Return the [x, y] coordinate for the center point of the cell that contains the specified text.  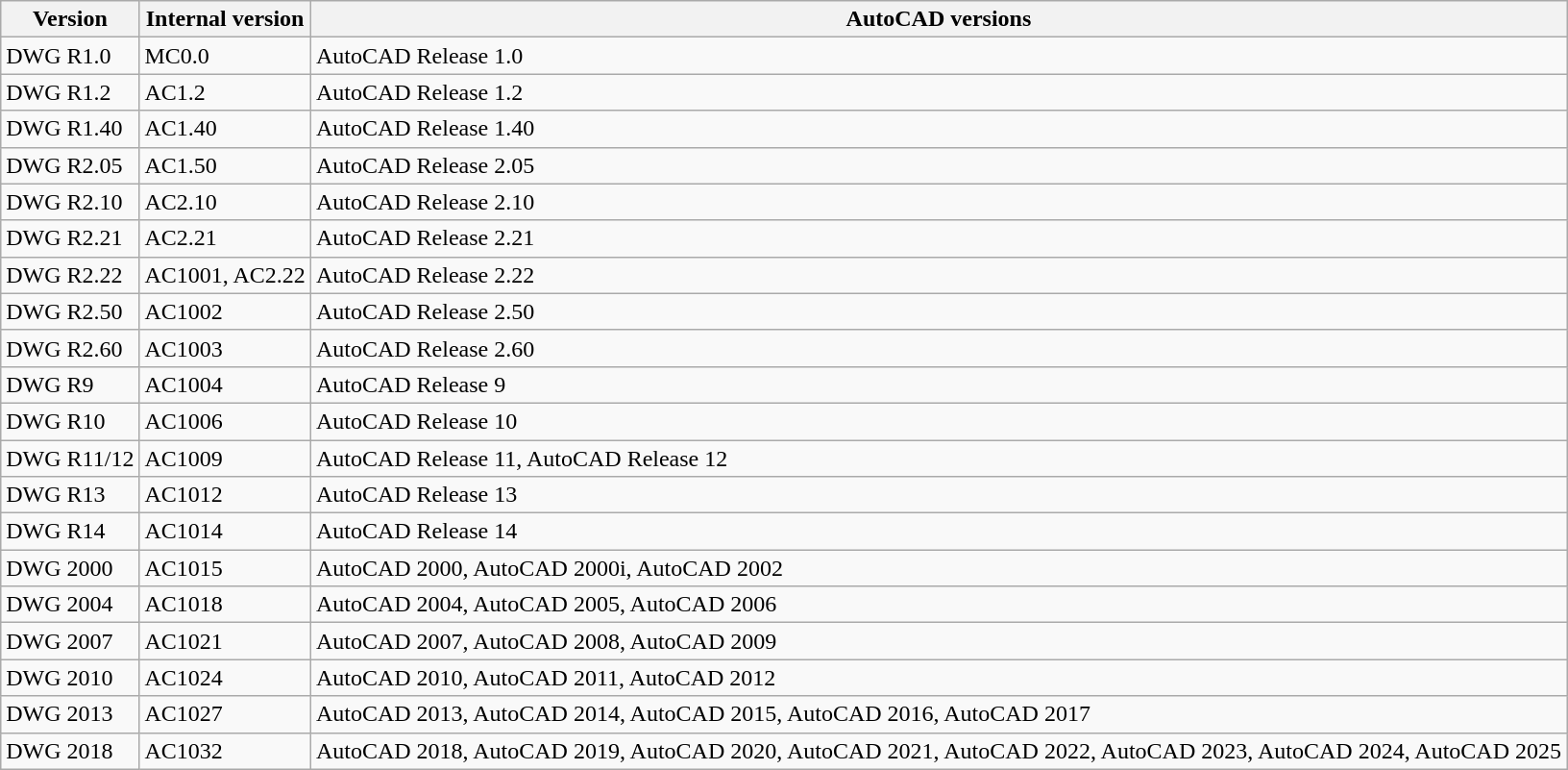
DWG R14 [70, 532]
AC1032 [225, 751]
DWG R2.05 [70, 165]
DWG R9 [70, 385]
DWG R2.50 [70, 311]
AutoCAD Release 9 [938, 385]
AC1012 [225, 495]
AC1006 [225, 421]
AC2.21 [225, 238]
AC1001, AC2.22 [225, 275]
AutoCAD Release 10 [938, 421]
AC1018 [225, 605]
DWG 2007 [70, 641]
AutoCAD Release 2.60 [938, 348]
AutoCAD Release 1.40 [938, 129]
AutoCAD Release 14 [938, 532]
AutoCAD Release 2.10 [938, 202]
AutoCAD Release 1.0 [938, 56]
Internal version [225, 19]
AutoCAD 2007, AutoCAD 2008, AutoCAD 2009 [938, 641]
DWG R1.0 [70, 56]
AutoCAD Release 2.22 [938, 275]
DWG R1.2 [70, 92]
DWG 2004 [70, 605]
DWG R2.60 [70, 348]
DWG R2.22 [70, 275]
AutoCAD Release 2.05 [938, 165]
AC1.2 [225, 92]
AC1014 [225, 532]
AutoCAD 2000, AutoCAD 2000i, AutoCAD 2002 [938, 568]
AutoCAD 2004, AutoCAD 2005, AutoCAD 2006 [938, 605]
AC1024 [225, 678]
AutoCAD Release 11, AutoCAD Release 12 [938, 459]
DWG 2000 [70, 568]
AC1027 [225, 714]
AutoCAD 2013, AutoCAD 2014, AutoCAD 2015, AutoCAD 2016, AutoCAD 2017 [938, 714]
DWG R13 [70, 495]
DWG R2.10 [70, 202]
AC1002 [225, 311]
DWG 2013 [70, 714]
Version [70, 19]
AutoCAD 2010, AutoCAD 2011, AutoCAD 2012 [938, 678]
DWG R11/12 [70, 459]
AutoCAD 2018, AutoCAD 2019, AutoCAD 2020, AutoCAD 2021, AutoCAD 2022, AutoCAD 2023, AutoCAD 2024, AutoCAD 2025 [938, 751]
AC1.40 [225, 129]
AutoCAD Release 1.2 [938, 92]
DWG 2018 [70, 751]
DWG R10 [70, 421]
AC1009 [225, 459]
AC1.50 [225, 165]
AutoCAD Release 2.21 [938, 238]
MC0.0 [225, 56]
AutoCAD versions [938, 19]
AC1004 [225, 385]
AC2.10 [225, 202]
AC1003 [225, 348]
DWG 2010 [70, 678]
AutoCAD Release 2.50 [938, 311]
AC1015 [225, 568]
DWG R1.40 [70, 129]
AutoCAD Release 13 [938, 495]
DWG R2.21 [70, 238]
AC1021 [225, 641]
